Output the [X, Y] coordinate of the center of the cell containing the given text.  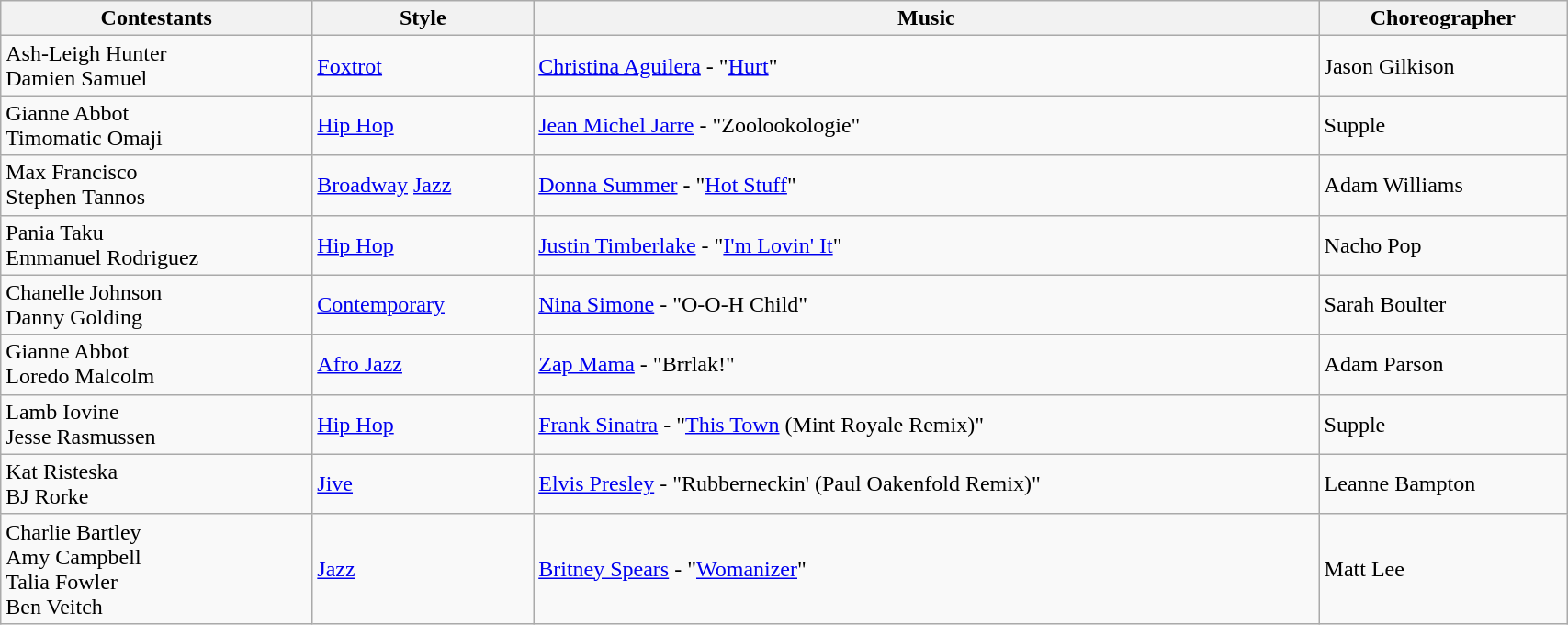
Kat Risteska BJ Rorke [156, 483]
Music [926, 18]
Gianne Abbot Timomatic Omaji [156, 125]
Lamb Iovine Jesse Rasmussen [156, 425]
Elvis Presley - "Rubberneckin' (Paul Oakenfold Remix)" [926, 483]
Gianne Abbot Loredo Malcolm [156, 364]
Christina Aguilera - "Hurt" [926, 66]
Adam Parson [1443, 364]
Donna Summer - "Hot Stuff" [926, 186]
Leanne Bampton [1443, 483]
Contestants [156, 18]
Afro Jazz [423, 364]
Frank Sinatra - "This Town (Mint Royale Remix)" [926, 425]
Contemporary [423, 305]
Pania Taku Emmanuel Rodriguez [156, 244]
Nacho Pop [1443, 244]
Nina Simone - "O-O-H Child" [926, 305]
Sarah Boulter [1443, 305]
Ash-Leigh Hunter Damien Samuel [156, 66]
Matt Lee [1443, 568]
Jazz [423, 568]
Britney Spears - "Womanizer" [926, 568]
Chanelle Johnson Danny Golding [156, 305]
Style [423, 18]
Charlie Bartley Amy Campbell Talia Fowler Ben Veitch [156, 568]
Jean Michel Jarre - "Zoolookologie" [926, 125]
Max Francisco Stephen Tannos [156, 186]
Jason Gilkison [1443, 66]
Jive [423, 483]
Justin Timberlake - "I'm Lovin' It" [926, 244]
Broadway Jazz [423, 186]
Foxtrot [423, 66]
Adam Williams [1443, 186]
Choreographer [1443, 18]
Zap Mama - "Brrlak!" [926, 364]
